Identify which cell holds the provided text, then report its (X, Y) central coordinate. 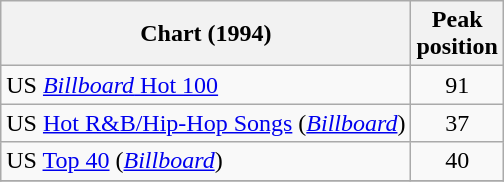
40 (457, 161)
US Billboard Hot 100 (206, 85)
91 (457, 85)
Chart (1994) (206, 34)
US Hot R&B/Hip-Hop Songs (Billboard) (206, 123)
US Top 40 (Billboard) (206, 161)
37 (457, 123)
Peakposition (457, 34)
